Extract the (x, y) coordinate from the center of the cell holding the provided text.  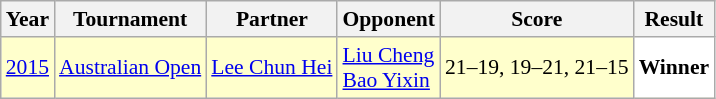
21–19, 19–21, 21–15 (537, 68)
Tournament (130, 19)
Lee Chun Hei (272, 68)
Score (537, 19)
2015 (28, 68)
Year (28, 19)
Result (674, 19)
Liu Cheng Bao Yixin (388, 68)
Partner (272, 19)
Opponent (388, 19)
Australian Open (130, 68)
Winner (674, 68)
